Output the (x, y) coordinate of the center of the cell containing the given text.  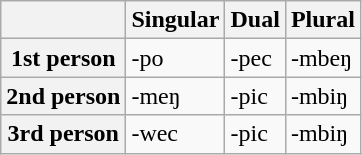
-wec (176, 134)
-pec (255, 58)
-po (176, 58)
3rd person (64, 134)
2nd person (64, 96)
Plural (322, 20)
Singular (176, 20)
1st person (64, 58)
-mbeŋ (322, 58)
Dual (255, 20)
-meŋ (176, 96)
